From the cell containing the given text, extract its center point as [X, Y] coordinate. 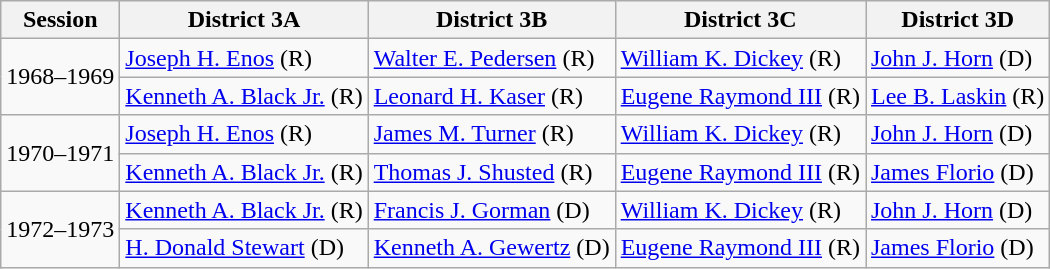
Thomas J. Shusted (R) [492, 172]
District 3D [958, 20]
1972–1973 [60, 229]
Leonard H. Kaser (R) [492, 96]
James M. Turner (R) [492, 134]
Lee B. Laskin (R) [958, 96]
Kenneth A. Gewertz (D) [492, 248]
Walter E. Pedersen (R) [492, 58]
1968–1969 [60, 77]
District 3C [740, 20]
H. Donald Stewart (D) [244, 248]
Session [60, 20]
1970–1971 [60, 153]
District 3A [244, 20]
District 3B [492, 20]
Francis J. Gorman (D) [492, 210]
